Detect which cell encompasses the target text, then output its [X, Y] center coordinate. 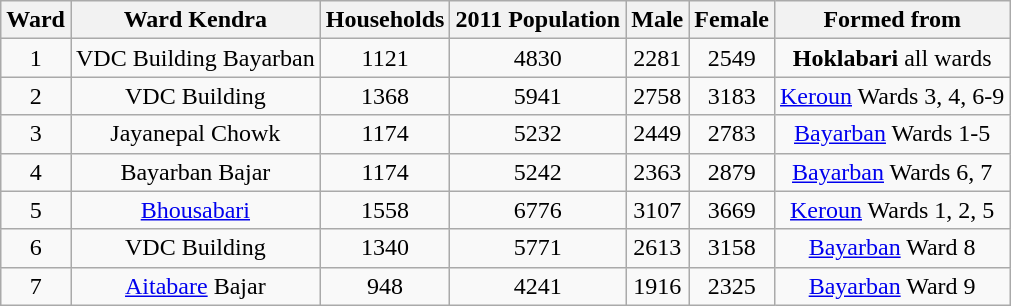
VDC Building Bayarban [195, 58]
2783 [732, 134]
5941 [538, 96]
4241 [538, 286]
5771 [538, 248]
1 [36, 58]
3 [36, 134]
Keroun Wards 3, 4, 6-9 [892, 96]
2613 [658, 248]
Bayarban Wards 1-5 [892, 134]
Hoklabari all wards [892, 58]
2449 [658, 134]
Households [385, 20]
2325 [732, 286]
2879 [732, 172]
3183 [732, 96]
1558 [385, 210]
1916 [658, 286]
Female [732, 20]
4 [36, 172]
Ward Kendra [195, 20]
Male [658, 20]
1368 [385, 96]
2281 [658, 58]
Bayarban Ward 8 [892, 248]
2011 Population [538, 20]
Bayarban Bajar [195, 172]
948 [385, 286]
5 [36, 210]
Bhousabari [195, 210]
2758 [658, 96]
Jayanepal Chowk [195, 134]
Bayarban Wards 6, 7 [892, 172]
7 [36, 286]
6776 [538, 210]
2549 [732, 58]
2 [36, 96]
1340 [385, 248]
1121 [385, 58]
2363 [658, 172]
Formed from [892, 20]
Bayarban Ward 9 [892, 286]
Ward [36, 20]
Keroun Wards 1, 2, 5 [892, 210]
4830 [538, 58]
3158 [732, 248]
3669 [732, 210]
6 [36, 248]
3107 [658, 210]
5242 [538, 172]
Aitabare Bajar [195, 286]
5232 [538, 134]
